Provide the [x, y] coordinate of the cell's center where the given text is located.  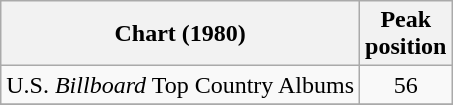
56 [406, 85]
U.S. Billboard Top Country Albums [180, 85]
Chart (1980) [180, 34]
Peakposition [406, 34]
